Search for the cell housing the specified text and yield its (X, Y) center coordinate. 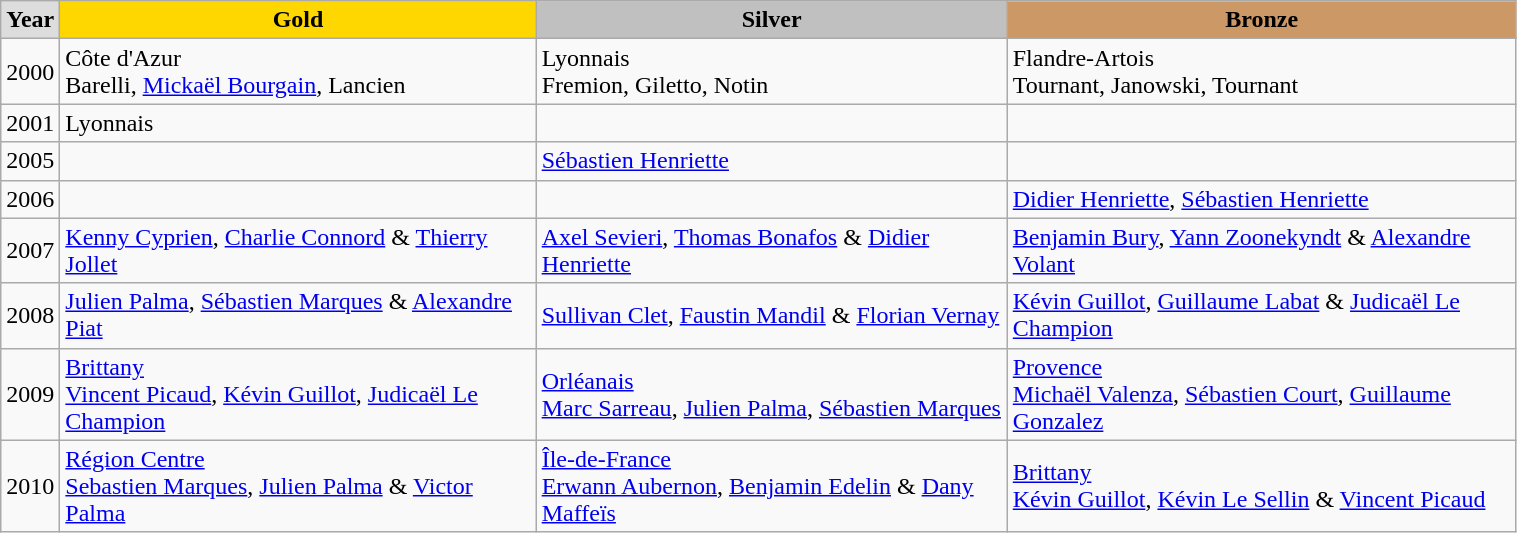
2008 (30, 316)
Silver (772, 20)
2007 (30, 250)
Sébastien Henriette (772, 161)
Didier Henriette, Sébastien Henriette (1262, 199)
Côte d'AzurBarelli, Mickaël Bourgain, Lancien (298, 72)
Kévin Guillot, Guillaume Labat & Judicaël Le Champion (1262, 316)
Year (30, 20)
BrittanyVincent Picaud, Kévin Guillot, Judicaël Le Champion (298, 394)
OrléanaisMarc Sarreau, Julien Palma, Sébastien Marques (772, 394)
Benjamin Bury, Yann Zoonekyndt & Alexandre Volant (1262, 250)
2009 (30, 394)
Île-de-FranceErwann Aubernon, Benjamin Edelin & Dany Maffeïs (772, 486)
Bronze (1262, 20)
2005 (30, 161)
Julien Palma, Sébastien Marques & Alexandre Piat (298, 316)
Sullivan Clet, Faustin Mandil & Florian Vernay (772, 316)
2010 (30, 486)
Lyonnais (298, 123)
2000 (30, 72)
2006 (30, 199)
Région CentreSebastien Marques, Julien Palma & Victor Palma (298, 486)
Flandre-ArtoisTournant, Janowski, Tournant (1262, 72)
BrittanyKévin Guillot, Kévin Le Sellin & Vincent Picaud (1262, 486)
Kenny Cyprien, Charlie Connord & Thierry Jollet (298, 250)
ProvenceMichaël Valenza, Sébastien Court, Guillaume Gonzalez (1262, 394)
Gold (298, 20)
Axel Sevieri, Thomas Bonafos & Didier Henriette (772, 250)
2001 (30, 123)
LyonnaisFremion, Giletto, Notin (772, 72)
